Locate the cell with the specified text and output its [X, Y] center coordinate. 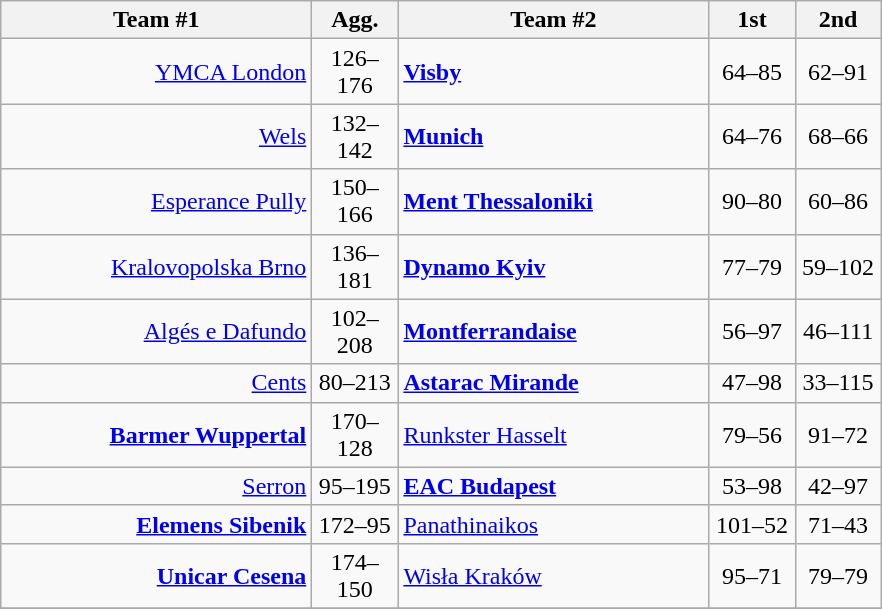
80–213 [355, 383]
Montferrandaise [554, 332]
EAC Budapest [554, 486]
Astarac Mirande [554, 383]
71–43 [838, 524]
Munich [554, 136]
101–52 [752, 524]
102–208 [355, 332]
62–91 [838, 72]
Team #1 [156, 20]
174–150 [355, 576]
64–76 [752, 136]
Algés e Dafundo [156, 332]
64–85 [752, 72]
Agg. [355, 20]
68–66 [838, 136]
Elemens Sibenik [156, 524]
2nd [838, 20]
126–176 [355, 72]
150–166 [355, 202]
Cents [156, 383]
79–56 [752, 434]
Ment Thessaloniki [554, 202]
132–142 [355, 136]
Esperance Pully [156, 202]
Barmer Wuppertal [156, 434]
Unicar Cesena [156, 576]
90–80 [752, 202]
Wels [156, 136]
60–86 [838, 202]
Wisła Kraków [554, 576]
170–128 [355, 434]
YMCA London [156, 72]
59–102 [838, 266]
47–98 [752, 383]
42–97 [838, 486]
95–71 [752, 576]
33–115 [838, 383]
91–72 [838, 434]
Runkster Hasselt [554, 434]
Serron [156, 486]
Dynamo Kyiv [554, 266]
53–98 [752, 486]
79–79 [838, 576]
Visby [554, 72]
Team #2 [554, 20]
136–181 [355, 266]
77–79 [752, 266]
95–195 [355, 486]
Panathinaikos [554, 524]
56–97 [752, 332]
Kralovopolska Brno [156, 266]
46–111 [838, 332]
172–95 [355, 524]
1st [752, 20]
